Search for the cell housing the specified text and yield its [x, y] center coordinate. 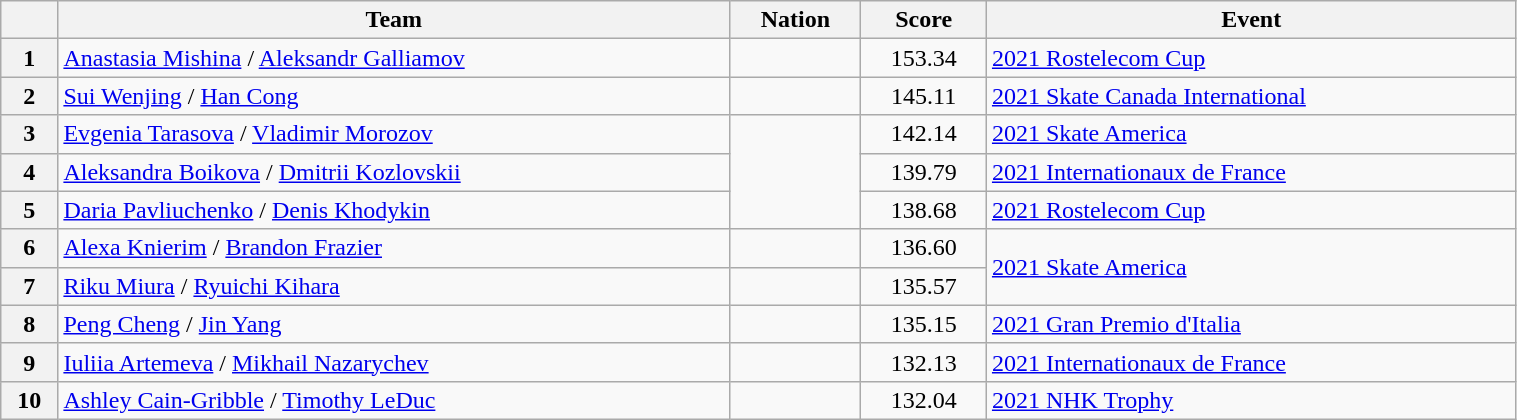
2021 Gran Premio d'Italia [1251, 324]
Score [924, 20]
Riku Miura / Ryuichi Kihara [394, 286]
6 [30, 248]
8 [30, 324]
7 [30, 286]
Ashley Cain-Gribble / Timothy LeDuc [394, 400]
138.68 [924, 210]
Team [394, 20]
4 [30, 172]
145.11 [924, 96]
132.04 [924, 400]
Evgenia Tarasova / Vladimir Morozov [394, 134]
2 [30, 96]
1 [30, 58]
3 [30, 134]
Daria Pavliuchenko / Denis Khodykin [394, 210]
Sui Wenjing / Han Cong [394, 96]
139.79 [924, 172]
2021 NHK Trophy [1251, 400]
Anastasia Mishina / Aleksandr Galliamov [394, 58]
2021 Skate Canada International [1251, 96]
Nation [796, 20]
Aleksandra Boikova / Dmitrii Kozlovskii [394, 172]
5 [30, 210]
9 [30, 362]
Peng Cheng / Jin Yang [394, 324]
Alexa Knierim / Brandon Frazier [394, 248]
135.15 [924, 324]
10 [30, 400]
135.57 [924, 286]
Iuliia Artemeva / Mikhail Nazarychev [394, 362]
Event [1251, 20]
142.14 [924, 134]
136.60 [924, 248]
153.34 [924, 58]
132.13 [924, 362]
